From the cell containing the given text, extract its center point as (X, Y) coordinate. 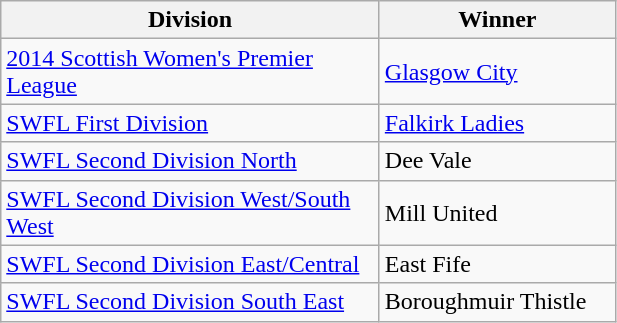
2014 Scottish Women's Premier League (190, 72)
East Fife (497, 264)
Mill United (497, 212)
Boroughmuir Thistle (497, 302)
SWFL Second Division North (190, 161)
Falkirk Ladies (497, 123)
Division (190, 20)
SWFL Second Division South East (190, 302)
SWFL Second Division West/South West (190, 212)
Glasgow City (497, 72)
SWFL Second Division East/Central (190, 264)
Winner (497, 20)
SWFL First Division (190, 123)
Dee Vale (497, 161)
